Return the (X, Y) coordinate for the center point of the cell that contains the specified text.  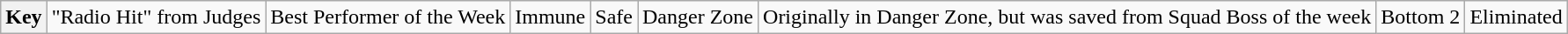
Bottom 2 (1420, 17)
"Radio Hit" from Judges (157, 17)
Danger Zone (697, 17)
Originally in Danger Zone, but was saved from Squad Boss of the week (1067, 17)
Eliminated (1516, 17)
Safe (614, 17)
Immune (551, 17)
Key (24, 17)
Best Performer of the Week (388, 17)
